Search for the cell housing the specified text and yield its (x, y) center coordinate. 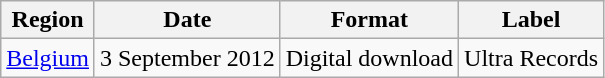
Format (369, 20)
Label (532, 20)
Belgium (48, 58)
Ultra Records (532, 58)
Date (187, 20)
3 September 2012 (187, 58)
Region (48, 20)
Digital download (369, 58)
